Find where the given text appears and provide that cell's center as [X, Y] coordinate. 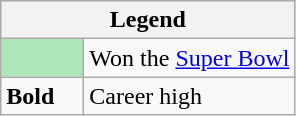
Bold [42, 96]
Won the Super Bowl [190, 58]
Legend [148, 20]
Career high [190, 96]
